Identify which cell holds the provided text, then report its (x, y) central coordinate. 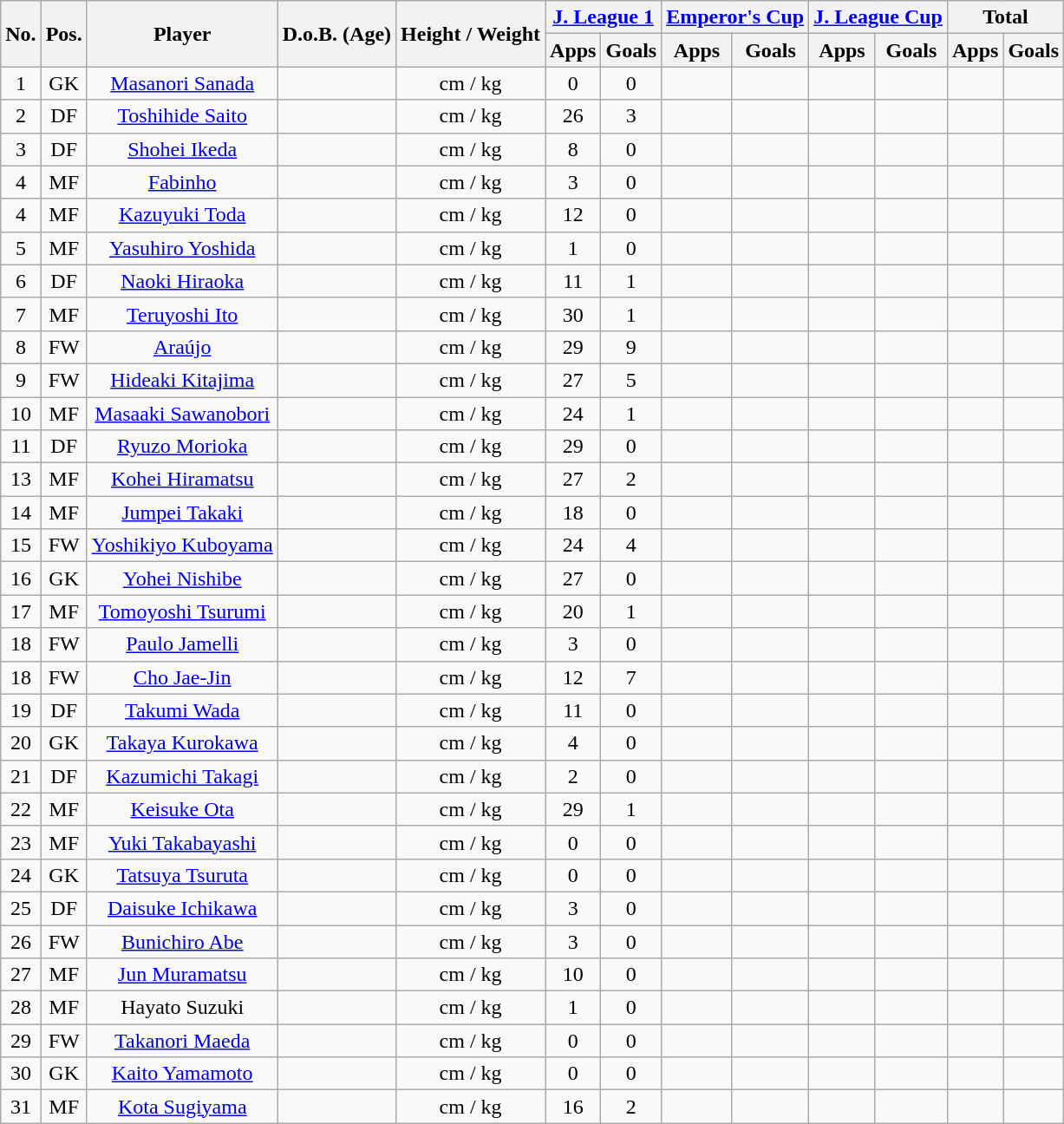
23 (21, 842)
Teruyoshi Ito (182, 314)
Paulo Jamelli (182, 644)
Hayato Suzuki (182, 1008)
Yuki Takabayashi (182, 842)
Height / Weight (471, 34)
Yasuhiro Yoshida (182, 248)
Jun Muramatsu (182, 975)
Araújo (182, 347)
14 (21, 513)
Takumi Wada (182, 710)
J. League 1 (604, 17)
Keisuke Ota (182, 809)
25 (21, 908)
Pos. (64, 34)
Daisuke Ichikawa (182, 908)
Masanori Sanada (182, 83)
Cho Jae-Jin (182, 677)
Emperor's Cup (735, 17)
Toshihide Saito (182, 116)
Masaaki Sawanobori (182, 414)
19 (21, 710)
Naoki Hiraoka (182, 281)
Player (182, 34)
Shohei Ikeda (182, 149)
Tatsuya Tsuruta (182, 875)
Takaya Kurokawa (182, 743)
28 (21, 1008)
Bunichiro Abe (182, 941)
Jumpei Takaki (182, 513)
Ryuzo Morioka (182, 447)
No. (21, 34)
Kazumichi Takagi (182, 776)
6 (21, 281)
22 (21, 809)
Kaito Yamamoto (182, 1074)
Kazuyuki Toda (182, 215)
15 (21, 546)
Takanori Maeda (182, 1041)
J. League Cup (878, 17)
Fabinho (182, 182)
Hideaki Kitajima (182, 380)
17 (21, 611)
Yoshikiyo Kuboyama (182, 546)
31 (21, 1107)
Kota Sugiyama (182, 1107)
Total (1005, 17)
Tomoyoshi Tsurumi (182, 611)
D.o.B. (Age) (336, 34)
13 (21, 480)
Kohei Hiramatsu (182, 480)
Yohei Nishibe (182, 578)
21 (21, 776)
